Determine the [X, Y] coordinate at the center of the cell enclosing the given text.  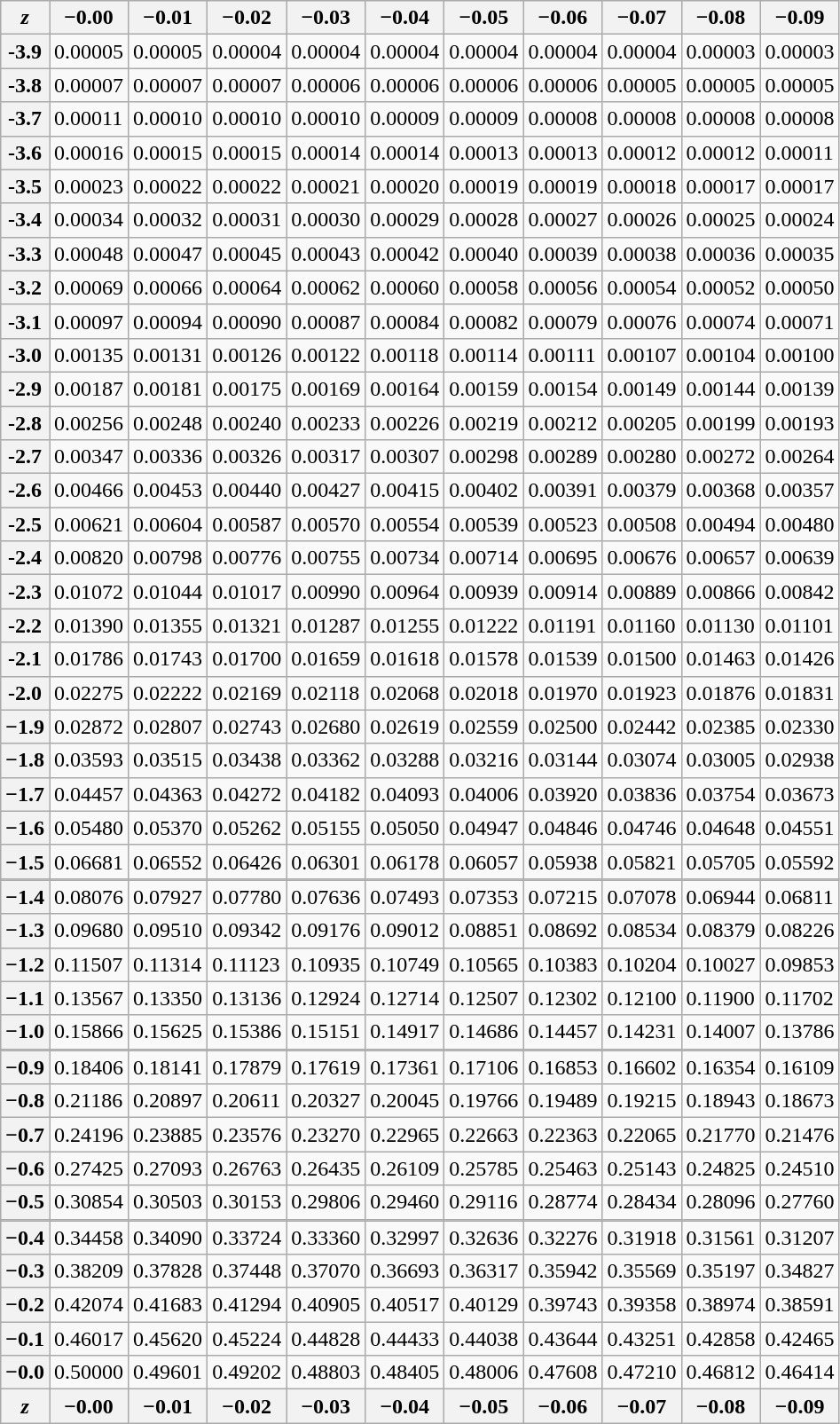
0.31918 [642, 1238]
0.00587 [247, 524]
0.00570 [326, 524]
0.00097 [89, 321]
0.10749 [404, 964]
0.04006 [484, 794]
-3.1 [25, 321]
0.21770 [720, 1135]
−1.9 [25, 727]
0.45224 [247, 1339]
-2.2 [25, 625]
0.10027 [720, 964]
0.01255 [404, 625]
0.02442 [642, 727]
0.17619 [326, 1067]
0.00714 [484, 558]
0.27093 [169, 1168]
−0.8 [25, 1101]
0.11314 [169, 964]
-2.7 [25, 457]
0.00233 [326, 423]
0.00298 [484, 457]
0.03438 [247, 760]
0.47210 [642, 1373]
0.00508 [642, 524]
0.02807 [169, 727]
0.01578 [484, 659]
0.02275 [89, 693]
0.03005 [720, 760]
0.33360 [326, 1238]
0.07353 [484, 897]
0.46812 [720, 1373]
0.25785 [484, 1168]
0.15625 [169, 1032]
0.16853 [562, 1067]
0.14231 [642, 1032]
0.00154 [562, 389]
0.00066 [169, 287]
0.37070 [326, 1271]
0.00695 [562, 558]
0.01700 [247, 659]
0.00021 [326, 186]
−0.1 [25, 1339]
0.06681 [89, 861]
0.00440 [247, 491]
0.00122 [326, 355]
0.01222 [484, 625]
0.27425 [89, 1168]
0.07493 [404, 897]
0.04746 [642, 828]
0.22965 [404, 1135]
0.22363 [562, 1135]
0.09510 [169, 931]
0.01160 [642, 625]
0.05938 [562, 861]
0.22663 [484, 1135]
0.00023 [89, 186]
0.00256 [89, 423]
0.00326 [247, 457]
0.09853 [800, 964]
0.32636 [484, 1238]
0.00094 [169, 321]
−1.5 [25, 861]
0.12924 [326, 998]
0.01786 [89, 659]
−0.2 [25, 1305]
0.06178 [404, 861]
0.00018 [642, 186]
0.00100 [800, 355]
0.00064 [247, 287]
0.00164 [404, 389]
0.00039 [562, 254]
0.00058 [484, 287]
0.00050 [800, 287]
0.01743 [169, 659]
0.39743 [562, 1305]
-2.3 [25, 592]
0.00939 [484, 592]
0.08379 [720, 931]
0.01355 [169, 625]
0.24825 [720, 1168]
0.04272 [247, 794]
−1.3 [25, 931]
0.00036 [720, 254]
0.00074 [720, 321]
0.26109 [404, 1168]
0.03673 [800, 794]
0.03074 [642, 760]
0.01463 [720, 659]
0.00676 [642, 558]
−0.5 [25, 1202]
−1.4 [25, 897]
0.00060 [404, 287]
0.00062 [326, 287]
0.18943 [720, 1101]
0.38591 [800, 1305]
-3.9 [25, 51]
0.05370 [169, 828]
0.00755 [326, 558]
0.14007 [720, 1032]
0.06057 [484, 861]
0.00307 [404, 457]
0.28434 [642, 1202]
0.10204 [642, 964]
0.42465 [800, 1339]
0.19489 [562, 1101]
0.00028 [484, 220]
0.08226 [800, 931]
0.30854 [89, 1202]
0.26435 [326, 1168]
0.00079 [562, 321]
0.21186 [89, 1101]
0.09176 [326, 931]
0.00020 [404, 186]
0.00193 [800, 423]
0.38209 [89, 1271]
0.00135 [89, 355]
0.35942 [562, 1271]
0.02222 [169, 693]
0.43251 [642, 1339]
−0.9 [25, 1067]
0.02680 [326, 727]
0.01191 [562, 625]
0.45620 [169, 1339]
0.06426 [247, 861]
0.27760 [800, 1202]
0.20611 [247, 1101]
0.38974 [720, 1305]
−0.4 [25, 1238]
0.00391 [562, 491]
0.00219 [484, 423]
0.13567 [89, 998]
0.00069 [89, 287]
0.00181 [169, 389]
0.00734 [404, 558]
0.00494 [720, 524]
0.48803 [326, 1373]
-2.0 [25, 693]
0.07780 [247, 897]
0.04093 [404, 794]
0.00523 [562, 524]
0.02169 [247, 693]
0.00240 [247, 423]
0.00139 [800, 389]
0.00084 [404, 321]
0.03920 [562, 794]
0.01044 [169, 592]
0.00280 [642, 457]
-2.4 [25, 558]
0.30153 [247, 1202]
0.00056 [562, 287]
0.25463 [562, 1168]
0.28774 [562, 1202]
0.00347 [89, 457]
0.40129 [484, 1305]
0.00035 [800, 254]
-2.1 [25, 659]
0.14457 [562, 1032]
0.23270 [326, 1135]
0.00842 [800, 592]
0.02330 [800, 727]
0.01539 [562, 659]
0.37448 [247, 1271]
0.01659 [326, 659]
0.24510 [800, 1168]
0.00045 [247, 254]
−0.6 [25, 1168]
0.00047 [169, 254]
0.12302 [562, 998]
0.00040 [484, 254]
0.00144 [720, 389]
0.42074 [89, 1305]
0.00071 [800, 321]
0.17106 [484, 1067]
0.10383 [562, 964]
0.00114 [484, 355]
0.23885 [169, 1135]
-3.3 [25, 254]
0.13136 [247, 998]
0.33724 [247, 1238]
0.16109 [800, 1067]
0.00107 [642, 355]
0.30503 [169, 1202]
0.07078 [642, 897]
0.49202 [247, 1373]
0.00798 [169, 558]
0.00964 [404, 592]
0.02068 [404, 693]
0.00336 [169, 457]
0.18406 [89, 1067]
0.11123 [247, 964]
0.00082 [484, 321]
0.01101 [800, 625]
0.00205 [642, 423]
0.00480 [800, 524]
0.00076 [642, 321]
0.13350 [169, 998]
0.07636 [326, 897]
0.01287 [326, 625]
0.32997 [404, 1238]
0.00453 [169, 491]
0.00427 [326, 491]
0.31207 [800, 1238]
0.03515 [169, 760]
0.15151 [326, 1032]
0.00866 [720, 592]
0.03288 [404, 760]
0.12507 [484, 998]
0.31561 [720, 1238]
0.00030 [326, 220]
0.07215 [562, 897]
0.06811 [800, 897]
−1.1 [25, 998]
0.00042 [404, 254]
0.00402 [484, 491]
0.00090 [247, 321]
-3.8 [25, 85]
0.00657 [720, 558]
0.05155 [326, 828]
0.00104 [720, 355]
0.01130 [720, 625]
0.06944 [720, 897]
0.18673 [800, 1101]
0.41294 [247, 1305]
-3.0 [25, 355]
0.19215 [642, 1101]
0.11507 [89, 964]
0.28096 [720, 1202]
0.01426 [800, 659]
0.20045 [404, 1101]
0.20897 [169, 1101]
0.00289 [562, 457]
0.00175 [247, 389]
0.21476 [800, 1135]
0.00034 [89, 220]
0.00539 [484, 524]
0.14917 [404, 1032]
0.34090 [169, 1238]
0.08851 [484, 931]
0.02118 [326, 693]
0.20327 [326, 1101]
0.00368 [720, 491]
0.03836 [642, 794]
-3.4 [25, 220]
−0.3 [25, 1271]
-3.2 [25, 287]
0.02938 [800, 760]
0.32276 [562, 1238]
0.26763 [247, 1168]
0.00027 [562, 220]
0.04551 [800, 828]
0.00043 [326, 254]
0.00031 [247, 220]
0.00025 [720, 220]
0.03144 [562, 760]
0.40905 [326, 1305]
−0.0 [25, 1373]
0.00554 [404, 524]
0.11900 [720, 998]
0.00776 [247, 558]
0.12714 [404, 998]
0.25143 [642, 1168]
0.03362 [326, 760]
0.05480 [89, 828]
0.04846 [562, 828]
-3.5 [25, 186]
0.34458 [89, 1238]
0.04457 [89, 794]
0.00379 [642, 491]
0.01970 [562, 693]
0.46414 [800, 1373]
0.36693 [404, 1271]
0.00187 [89, 389]
0.46017 [89, 1339]
0.04363 [169, 794]
0.44038 [484, 1339]
0.02743 [247, 727]
0.04947 [484, 828]
0.15386 [247, 1032]
0.05262 [247, 828]
0.16602 [642, 1067]
0.09342 [247, 931]
0.05821 [642, 861]
-2.9 [25, 389]
0.29806 [326, 1202]
0.00639 [800, 558]
0.13786 [800, 1032]
0.00087 [326, 321]
0.42858 [720, 1339]
0.07927 [169, 897]
-3.7 [25, 119]
0.22065 [642, 1135]
−1.2 [25, 964]
0.11702 [800, 998]
0.15866 [89, 1032]
0.40517 [404, 1305]
0.06552 [169, 861]
0.36317 [484, 1271]
0.08534 [642, 931]
0.03754 [720, 794]
0.06301 [326, 861]
0.12100 [642, 998]
0.50000 [89, 1373]
-2.8 [25, 423]
0.02872 [89, 727]
0.43644 [562, 1339]
0.00048 [89, 254]
0.00159 [484, 389]
0.00118 [404, 355]
0.29116 [484, 1202]
0.35569 [642, 1271]
0.02619 [404, 727]
0.17361 [404, 1067]
0.01321 [247, 625]
0.47608 [562, 1373]
0.00621 [89, 524]
0.17879 [247, 1067]
0.01017 [247, 592]
0.00914 [562, 592]
0.00126 [247, 355]
0.02385 [720, 727]
0.49601 [169, 1373]
0.41683 [169, 1305]
-2.6 [25, 491]
0.00317 [326, 457]
0.48006 [484, 1373]
0.00029 [404, 220]
0.00131 [169, 355]
0.01618 [404, 659]
0.09012 [404, 931]
0.05705 [720, 861]
0.18141 [169, 1067]
0.00052 [720, 287]
0.00016 [89, 153]
0.00032 [169, 220]
0.01831 [800, 693]
−1.8 [25, 760]
−1.7 [25, 794]
0.00026 [642, 220]
0.00169 [326, 389]
0.44433 [404, 1339]
0.14686 [484, 1032]
0.00212 [562, 423]
0.00226 [404, 423]
0.05592 [800, 861]
0.00264 [800, 457]
0.00248 [169, 423]
0.00054 [642, 287]
0.01923 [642, 693]
0.44828 [326, 1339]
0.03593 [89, 760]
0.00357 [800, 491]
-3.6 [25, 153]
0.00199 [720, 423]
0.02018 [484, 693]
0.01072 [89, 592]
-2.5 [25, 524]
0.48405 [404, 1373]
0.35197 [720, 1271]
0.00466 [89, 491]
−1.0 [25, 1032]
0.02500 [562, 727]
0.00024 [800, 220]
0.37828 [169, 1271]
0.39358 [642, 1305]
0.00111 [562, 355]
0.00889 [642, 592]
0.16354 [720, 1067]
0.03216 [484, 760]
0.04648 [720, 828]
0.29460 [404, 1202]
0.01876 [720, 693]
0.00272 [720, 457]
0.10935 [326, 964]
0.34827 [800, 1271]
0.00149 [642, 389]
0.23576 [247, 1135]
0.00990 [326, 592]
0.10565 [484, 964]
0.19766 [484, 1101]
0.09680 [89, 931]
0.08692 [562, 931]
0.01500 [642, 659]
0.02559 [484, 727]
0.00604 [169, 524]
0.08076 [89, 897]
0.01390 [89, 625]
0.04182 [326, 794]
−0.7 [25, 1135]
0.05050 [404, 828]
0.00038 [642, 254]
−1.6 [25, 828]
0.24196 [89, 1135]
0.00820 [89, 558]
0.00415 [404, 491]
